For the text-containing cell, return its midpoint in [X, Y] coordinate format. 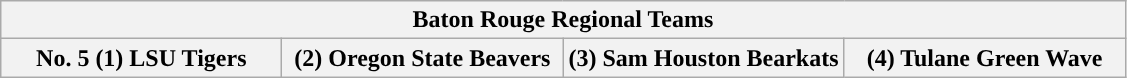
(4) Tulane Green Wave [984, 58]
No. 5 (1) LSU Tigers [142, 58]
(3) Sam Houston Bearkats [704, 58]
(2) Oregon State Beavers [422, 58]
Baton Rouge Regional Teams [563, 20]
